Extract the (x, y) coordinate from the center of the cell holding the provided text.  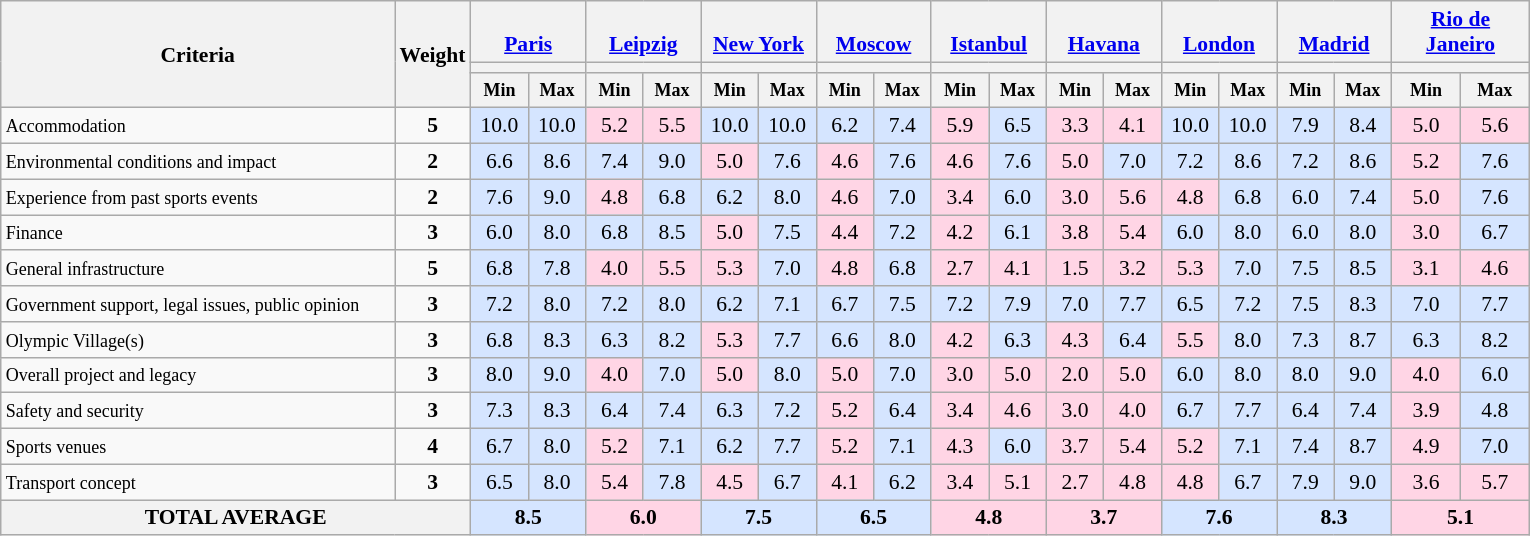
TOTAL AVERAGE (236, 518)
Accommodation (198, 126)
New York (758, 32)
Government support, legal issues, public opinion (198, 304)
Leipzig (644, 32)
4.5 (730, 482)
Finance (198, 233)
Transport concept (198, 482)
Sports venues (198, 447)
Madrid (1334, 32)
Safety and security (198, 411)
1.5 (1075, 269)
Paris (528, 32)
Havana (1104, 32)
Rio de Janeiro (1461, 32)
Experience from past sports events (198, 197)
4.4 (845, 233)
8.4 (1363, 126)
Istanbul (988, 32)
General infrastructure (198, 269)
3.2 (1133, 269)
3.1 (1426, 269)
London (1218, 32)
Moscow (874, 32)
Criteria (198, 54)
2.0 (1075, 375)
3.9 (1426, 411)
Overall project and legacy (198, 375)
3.6 (1426, 482)
5.7 (1494, 482)
4.9 (1426, 447)
6.1 (1018, 233)
3.8 (1075, 233)
Weight (433, 54)
Olympic Village(s) (198, 340)
3.3 (1075, 126)
Environmental conditions and impact (198, 162)
5.9 (960, 126)
4 (433, 447)
